Extract the [x, y] coordinate from the center of the cell holding the provided text.  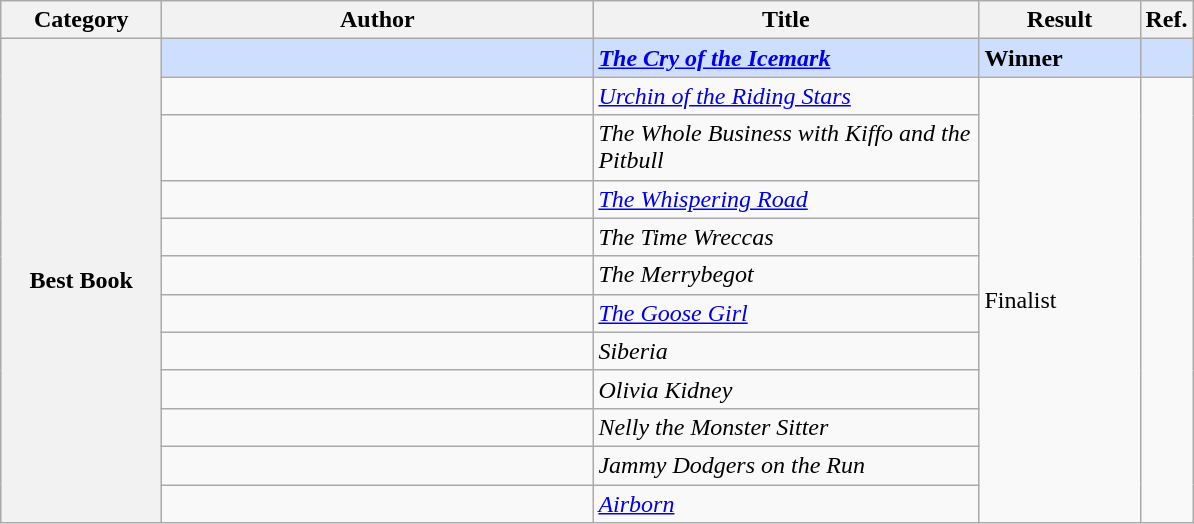
Category [82, 20]
Best Book [82, 281]
The Whole Business with Kiffo and the Pitbull [786, 148]
Airborn [786, 503]
Olivia Kidney [786, 389]
The Cry of the Icemark [786, 58]
Nelly the Monster Sitter [786, 427]
Author [378, 20]
Winner [1060, 58]
Ref. [1166, 20]
The Goose Girl [786, 313]
Jammy Dodgers on the Run [786, 465]
Siberia [786, 351]
The Merrybegot [786, 275]
Title [786, 20]
Finalist [1060, 300]
The Whispering Road [786, 199]
The Time Wreccas [786, 237]
Urchin of the Riding Stars [786, 96]
Result [1060, 20]
